Pinpoint the cell where the given text exists, returning its (x, y) midpoint coordinate. 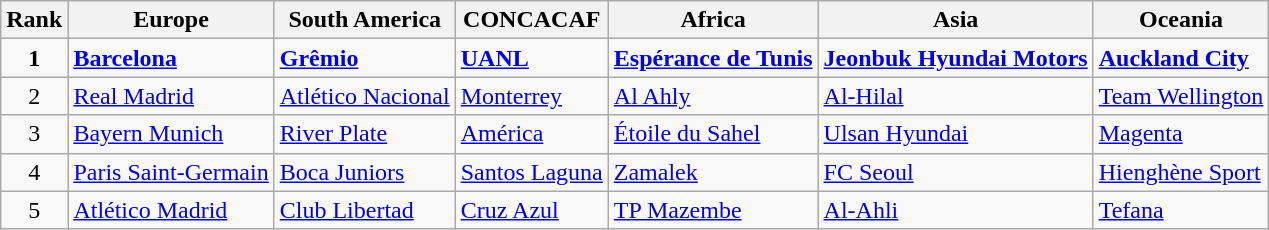
Grêmio (364, 58)
Auckland City (1181, 58)
2 (34, 96)
Zamalek (713, 172)
Santos Laguna (532, 172)
South America (364, 20)
UANL (532, 58)
Magenta (1181, 134)
Cruz Azul (532, 210)
Hienghène Sport (1181, 172)
3 (34, 134)
Rank (34, 20)
TP Mazembe (713, 210)
Europe (171, 20)
Tefana (1181, 210)
Ulsan Hyundai (956, 134)
Asia (956, 20)
Al Ahly (713, 96)
Bayern Munich (171, 134)
Barcelona (171, 58)
1 (34, 58)
CONCACAF (532, 20)
FC Seoul (956, 172)
Club Libertad (364, 210)
América (532, 134)
5 (34, 210)
Espérance de Tunis (713, 58)
Team Wellington (1181, 96)
Monterrey (532, 96)
Real Madrid (171, 96)
Paris Saint-Germain (171, 172)
Atlético Nacional (364, 96)
Atlético Madrid (171, 210)
River Plate (364, 134)
Al-Hilal (956, 96)
Jeonbuk Hyundai Motors (956, 58)
Al-Ahli (956, 210)
Oceania (1181, 20)
Étoile du Sahel (713, 134)
Boca Juniors (364, 172)
4 (34, 172)
Africa (713, 20)
